Return the (x, y) coordinate for the center point of the cell that contains the specified text.  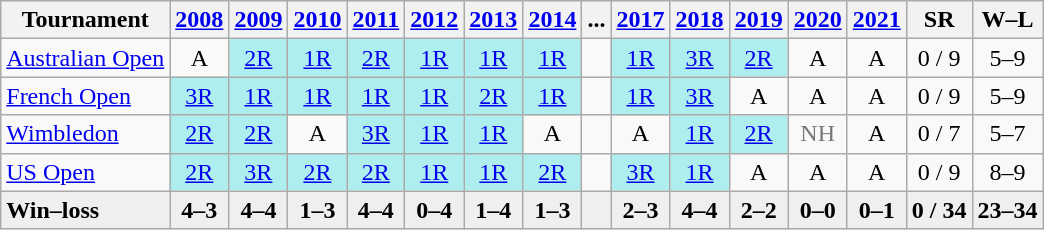
French Open (86, 96)
Win–loss (86, 210)
W–L (1008, 20)
2017 (640, 20)
2012 (434, 20)
8–9 (1008, 172)
2013 (494, 20)
2008 (200, 20)
23–34 (1008, 210)
2–3 (640, 210)
2019 (758, 20)
2021 (876, 20)
2011 (376, 20)
US Open (86, 172)
2018 (700, 20)
Australian Open (86, 58)
0–4 (434, 210)
SR (939, 20)
0 / 34 (939, 210)
Tournament (86, 20)
2010 (318, 20)
5–7 (1008, 134)
... (596, 20)
2020 (818, 20)
0–0 (818, 210)
1–4 (494, 210)
4–3 (200, 210)
2014 (552, 20)
Wimbledon (86, 134)
NH (818, 134)
2009 (258, 20)
0 / 7 (939, 134)
0–1 (876, 210)
2–2 (758, 210)
